Capture the cell that displays the provided text and extract its (x, y) central coordinate. 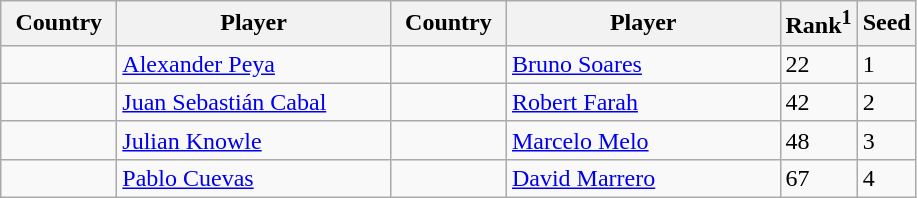
48 (818, 140)
Robert Farah (643, 102)
Pablo Cuevas (254, 178)
Bruno Soares (643, 64)
22 (818, 64)
4 (886, 178)
3 (886, 140)
Juan Sebastián Cabal (254, 102)
42 (818, 102)
1 (886, 64)
2 (886, 102)
Alexander Peya (254, 64)
Rank1 (818, 24)
67 (818, 178)
Seed (886, 24)
Marcelo Melo (643, 140)
Julian Knowle (254, 140)
David Marrero (643, 178)
